Identify which cell holds the provided text, then report its (X, Y) central coordinate. 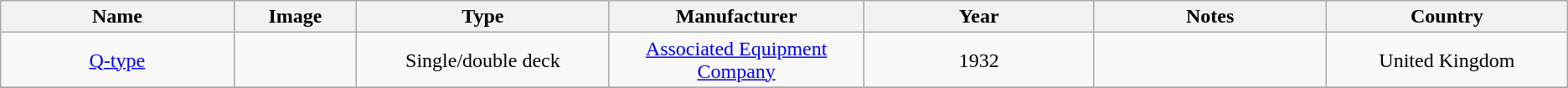
Name (117, 17)
Q-type (117, 60)
Notes (1210, 17)
Year (978, 17)
Manufacturer (737, 17)
Country (1447, 17)
Single/double deck (482, 60)
Type (482, 17)
1932 (978, 60)
United Kingdom (1447, 60)
Image (295, 17)
Associated Equipment Company (737, 60)
